Find where the given text appears and provide that cell's center as [X, Y] coordinate. 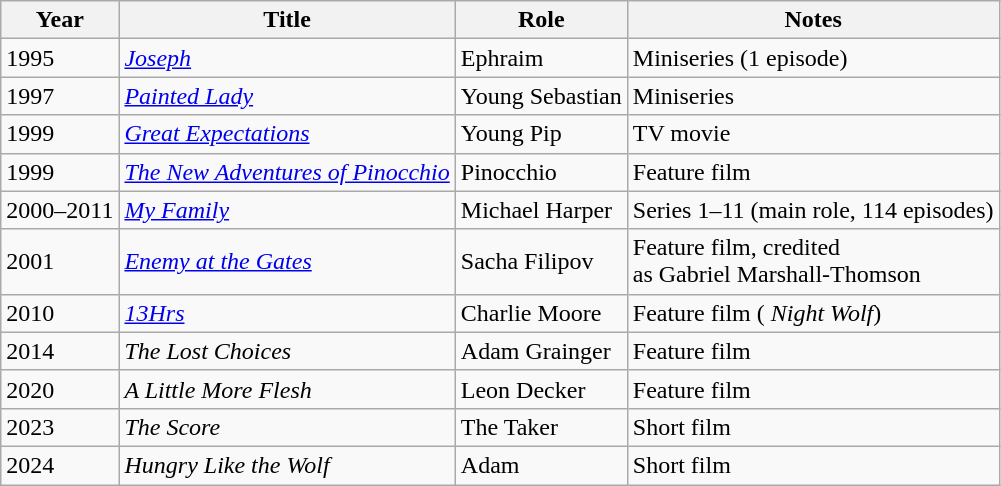
2020 [60, 389]
2000–2011 [60, 210]
Miniseries (1 episode) [813, 58]
Enemy at the Gates [287, 262]
Adam Grainger [541, 351]
1995 [60, 58]
The Taker [541, 427]
Ephraim [541, 58]
Miniseries [813, 96]
Young Sebastian [541, 96]
The New Adventures of Pinocchio [287, 172]
2024 [60, 465]
1997 [60, 96]
The Lost Choices [287, 351]
Hungry Like the Wolf [287, 465]
Year [60, 20]
Pinocchio [541, 172]
2001 [60, 262]
Feature film, creditedas Gabriel Marshall-Thomson [813, 262]
Role [541, 20]
Notes [813, 20]
Great Expectations [287, 134]
The Score [287, 427]
My Family [287, 210]
2010 [60, 313]
Painted Lady [287, 96]
Charlie Moore [541, 313]
Adam [541, 465]
13Hrs [287, 313]
TV movie [813, 134]
Title [287, 20]
Feature film ( Night Wolf) [813, 313]
Sacha Filipov [541, 262]
2014 [60, 351]
Joseph [287, 58]
Young Pip [541, 134]
A Little More Flesh [287, 389]
Michael Harper [541, 210]
Leon Decker [541, 389]
Series 1–11 (main role, 114 episodes) [813, 210]
2023 [60, 427]
